Identify which cell holds the provided text, then report its (X, Y) central coordinate. 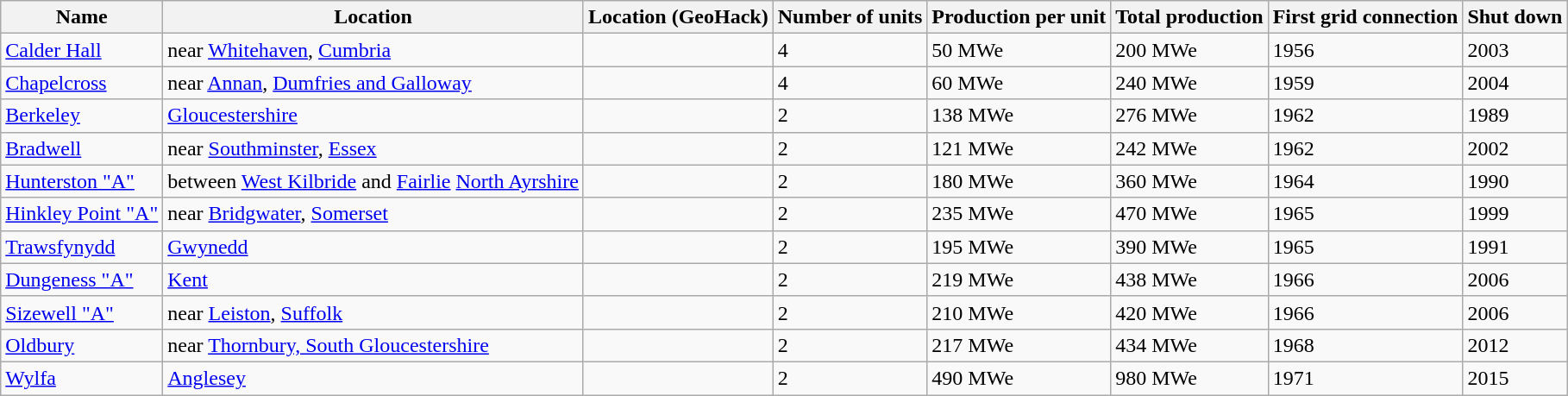
Wylfa (82, 378)
390 MWe (1189, 247)
200 MWe (1189, 50)
1990 (1515, 181)
490 MWe (1019, 378)
Oldbury (82, 345)
Chapelcross (82, 83)
near Annan, Dumfries and Galloway (373, 83)
240 MWe (1189, 83)
near Southminster, Essex (373, 148)
360 MWe (1189, 181)
First grid connection (1365, 17)
195 MWe (1019, 247)
near Whitehaven, Cumbria (373, 50)
217 MWe (1019, 345)
2002 (1515, 148)
near Bridgwater, Somerset (373, 214)
2012 (1515, 345)
1989 (1515, 116)
219 MWe (1019, 280)
1968 (1365, 345)
Trawsfynydd (82, 247)
242 MWe (1189, 148)
Production per unit (1019, 17)
Total production (1189, 17)
470 MWe (1189, 214)
180 MWe (1019, 181)
138 MWe (1019, 116)
between West Kilbride and Fairlie North Ayrshire (373, 181)
420 MWe (1189, 312)
121 MWe (1019, 148)
2004 (1515, 83)
Location (GeoHack) (678, 17)
Kent (373, 280)
Berkeley (82, 116)
Sizewell "A" (82, 312)
50 MWe (1019, 50)
Location (373, 17)
235 MWe (1019, 214)
2015 (1515, 378)
210 MWe (1019, 312)
1964 (1365, 181)
276 MWe (1189, 116)
Gwynedd (373, 247)
980 MWe (1189, 378)
2003 (1515, 50)
Hinkley Point "A" (82, 214)
1956 (1365, 50)
1991 (1515, 247)
Number of units (850, 17)
1999 (1515, 214)
near Leiston, Suffolk (373, 312)
Bradwell (82, 148)
Calder Hall (82, 50)
1959 (1365, 83)
434 MWe (1189, 345)
Shut down (1515, 17)
Anglesey (373, 378)
60 MWe (1019, 83)
near Thornbury, South Gloucestershire (373, 345)
1971 (1365, 378)
Hunterston "A" (82, 181)
Name (82, 17)
Gloucestershire (373, 116)
Dungeness "A" (82, 280)
438 MWe (1189, 280)
